Identify which cell holds the provided text, then report its (X, Y) central coordinate. 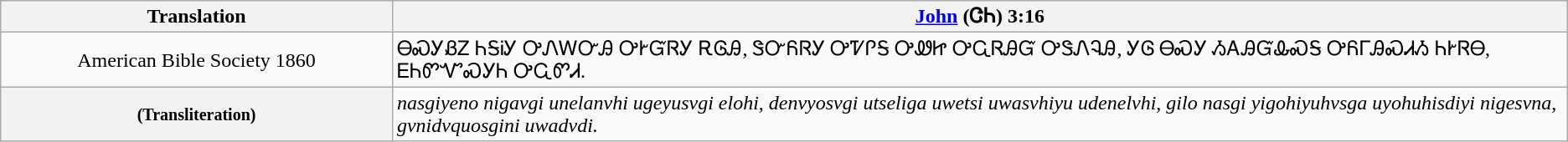
John (ᏣᏂ) 3:16 (980, 17)
(Transliteration) (197, 114)
American Bible Society 1860 (197, 60)
Translation (197, 17)
ᎾᏍᎩᏰᏃ ᏂᎦᎥᎩ ᎤᏁᎳᏅᎯ ᎤᎨᏳᏒᎩ ᎡᎶᎯ, ᏕᏅᏲᏒᎩ ᎤᏤᎵᎦ ᎤᏪᏥ ᎤᏩᏒᎯᏳ ᎤᏕᏁᎸᎯ, ᎩᎶ ᎾᏍᎩ ᏱᎪᎯᏳᎲᏍᎦ ᎤᏲᎱᎯᏍᏗᏱ ᏂᎨᏒᎾ, ᎬᏂᏛᏉᏍᎩᏂ ᎤᏩᏛᏗ. (980, 60)
